Output the (x, y) coordinate of the center of the cell containing the given text.  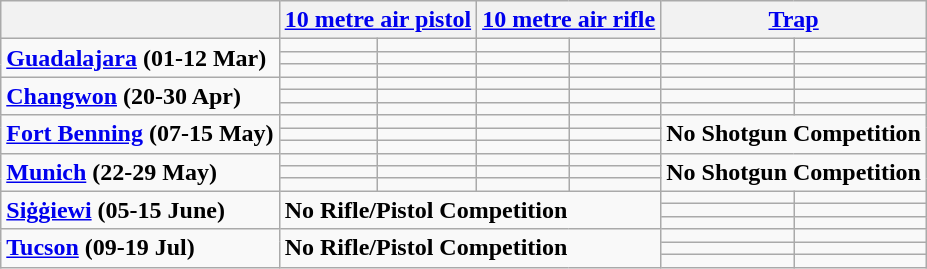
10 metre air rifle (569, 20)
Trap (794, 20)
Guadalajara (01-12 Mar) (140, 58)
Fort Benning (07-15 May) (140, 134)
Changwon (20-30 Apr) (140, 96)
Tucson (09-19 Jul) (140, 248)
10 metre air pistol (378, 20)
Siġġiewi (05-15 June) (140, 210)
Munich (22-29 May) (140, 172)
